Find where the given text appears and provide that cell's center as (X, Y) coordinate. 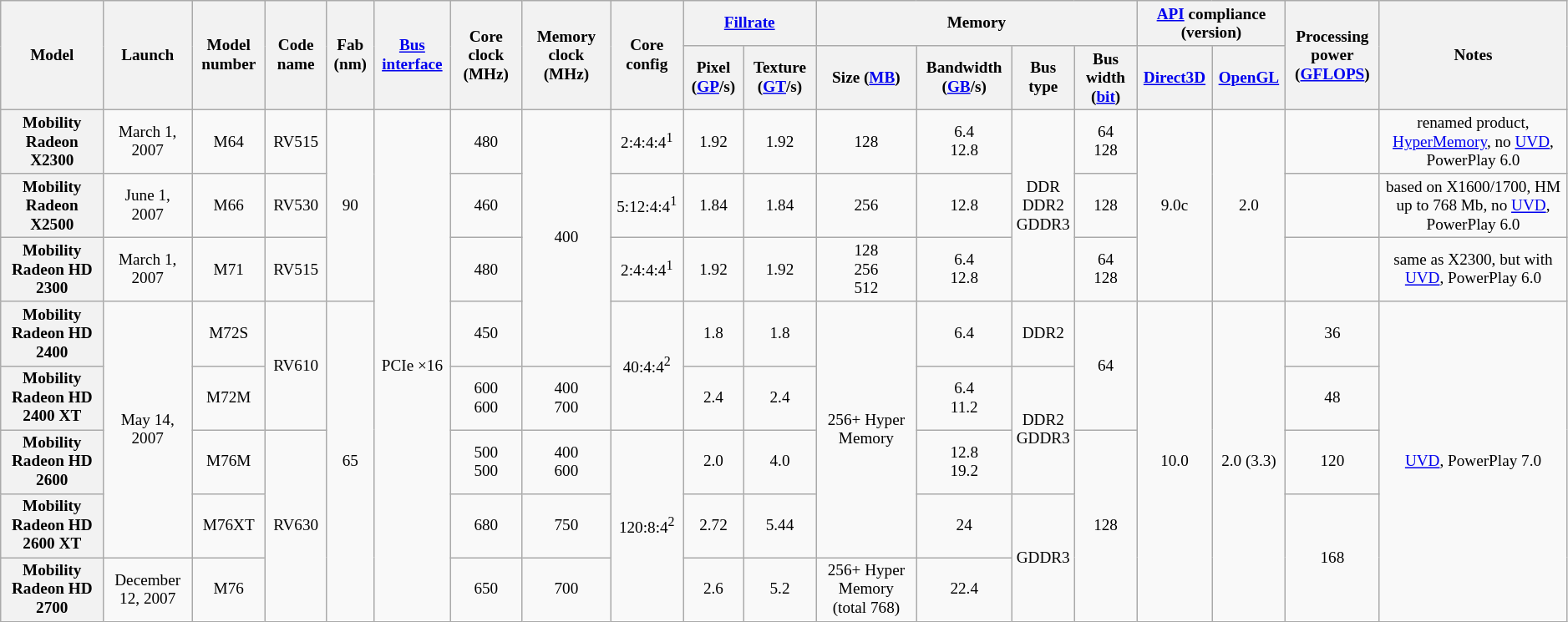
450 (486, 334)
5:12:4:41 (647, 205)
256+ Hyper Memory (866, 429)
460 (486, 205)
May 14, 2007 (148, 429)
OpenGL (1249, 78)
UVD, PowerPlay 7.0 (1474, 461)
680 (486, 526)
December 12, 2007 (148, 589)
Mobility Radeon X2300 (52, 142)
Processing power(GFLOPS) (1332, 55)
128256512 (866, 271)
Code name (296, 55)
based on X1600/1700, HM up to 768 Mb, no UVD, PowerPlay 6.0 (1474, 205)
600600 (486, 397)
Core clock (MHz) (486, 55)
650 (486, 589)
Fab (nm) (350, 55)
2.6 (713, 589)
M76 (229, 589)
Direct3D (1175, 78)
256+ Hyper Memory (total 768) (866, 589)
750 (566, 526)
9.0c (1175, 205)
Core config (647, 55)
Bus type (1043, 78)
2.0 (3.3) (1249, 461)
Fillrate (750, 23)
700 (566, 589)
Mobility Radeon X2500 (52, 205)
5.2 (779, 589)
400 (566, 237)
RV610 (296, 366)
22.4 (964, 589)
DDR2GDDR3 (1043, 429)
120 (1332, 463)
M64 (229, 142)
65 (350, 461)
12.819.2 (964, 463)
2.72 (713, 526)
Model (52, 55)
120:8:42 (647, 526)
10.0 (1175, 461)
90 (350, 205)
Launch (148, 55)
6.4 (964, 334)
Mobility Radeon HD 2300 (52, 271)
Bus interface (412, 55)
M76M (229, 463)
500500 (486, 463)
36 (1332, 334)
DDRDDR2GDDR3 (1043, 205)
6.411.2 (964, 397)
12.8 (964, 205)
M66 (229, 205)
168 (1332, 558)
June 1, 2007 (148, 205)
Bus width (bit) (1106, 78)
API compliance (version) (1211, 23)
same as X2300, but with UVD, PowerPlay 6.0 (1474, 271)
PCIe ×16 (412, 366)
Pixel (GP/s) (713, 78)
Mobility Radeon HD 2600 (52, 463)
5.44 (779, 526)
Notes (1474, 55)
64 (1106, 366)
400700 (566, 397)
M76XT (229, 526)
Texture (GT/s) (779, 78)
RV630 (296, 526)
40:4:42 (647, 366)
renamed product, HyperMemory, no UVD, PowerPlay 6.0 (1474, 142)
M72S (229, 334)
Bandwidth (GB/s) (964, 78)
Mobility Radeon HD 2400 (52, 334)
RV530 (296, 205)
24 (964, 526)
Mobility Radeon HD 2400 XT (52, 397)
GDDR3 (1043, 558)
M71 (229, 271)
256 (866, 205)
M72M (229, 397)
Memory clock (MHz) (566, 55)
Mobility Radeon HD 2600 XT (52, 526)
48 (1332, 397)
Memory (977, 23)
DDR2 (1043, 334)
Mobility Radeon HD 2700 (52, 589)
400600 (566, 463)
Model number (229, 55)
Size (MB) (866, 78)
4.0 (779, 463)
